For the text-containing cell, return its midpoint in [x, y] coordinate format. 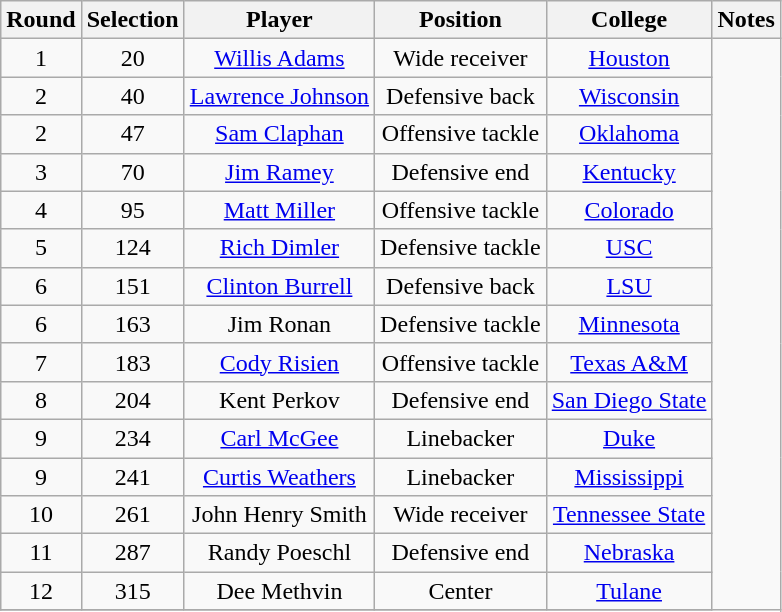
Dee Methvin [279, 591]
204 [132, 400]
234 [132, 438]
Carl McGee [279, 438]
Houston [629, 58]
Kent Perkov [279, 400]
40 [132, 96]
USC [629, 248]
Lawrence Johnson [279, 96]
7 [41, 362]
5 [41, 248]
183 [132, 362]
San Diego State [629, 400]
LSU [629, 286]
Mississippi [629, 477]
Cody Risien [279, 362]
Jim Ramey [279, 172]
Wisconsin [629, 96]
Jim Ronan [279, 324]
20 [132, 58]
4 [41, 210]
241 [132, 477]
12 [41, 591]
10 [41, 515]
151 [132, 286]
Willis Adams [279, 58]
Nebraska [629, 553]
124 [132, 248]
John Henry Smith [279, 515]
Colorado [629, 210]
Randy Poeschl [279, 553]
11 [41, 553]
Minnesota [629, 324]
Kentucky [629, 172]
Oklahoma [629, 134]
Center [461, 591]
College [629, 20]
Curtis Weathers [279, 477]
Selection [132, 20]
Tulane [629, 591]
47 [132, 134]
315 [132, 591]
1 [41, 58]
95 [132, 210]
Position [461, 20]
Notes [746, 20]
3 [41, 172]
261 [132, 515]
70 [132, 172]
Matt Miller [279, 210]
Rich Dimler [279, 248]
Round [41, 20]
163 [132, 324]
Tennessee State [629, 515]
Clinton Burrell [279, 286]
Player [279, 20]
8 [41, 400]
Sam Claphan [279, 134]
Texas A&M [629, 362]
Duke [629, 438]
287 [132, 553]
